Output the (X, Y) coordinate of the center of the cell containing the given text.  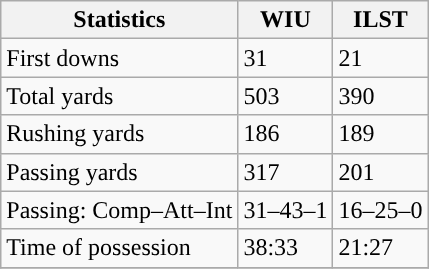
First downs (120, 58)
21:27 (380, 248)
Statistics (120, 20)
186 (286, 134)
Rushing yards (120, 134)
Total yards (120, 96)
16–25–0 (380, 210)
Passing: Comp–Att–Int (120, 210)
317 (286, 172)
21 (380, 58)
WIU (286, 20)
189 (380, 134)
390 (380, 96)
31–43–1 (286, 210)
503 (286, 96)
201 (380, 172)
Passing yards (120, 172)
Time of possession (120, 248)
38:33 (286, 248)
31 (286, 58)
ILST (380, 20)
